Detect which cell encompasses the target text, then output its (X, Y) center coordinate. 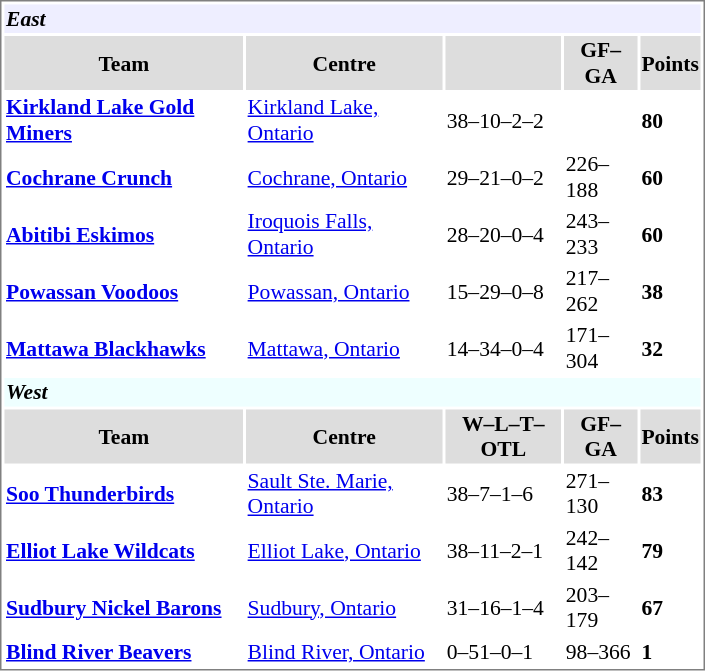
31–16–1–4 (503, 607)
Cochrane Crunch (124, 177)
Mattawa Blackhawks (124, 348)
14–34–0–4 (503, 348)
15–29–0–8 (503, 291)
Powassan Voodoos (124, 291)
171–304 (600, 348)
Powassan, Ontario (344, 291)
Abitibi Eskimos (124, 234)
38–7–1–6 (503, 493)
Elliot Lake, Ontario (344, 551)
Blind River, Ontario (344, 652)
Elliot Lake Wildcats (124, 551)
Mattawa, Ontario (344, 348)
226–188 (600, 177)
Kirkland Lake Gold Miners (124, 120)
38–10–2–2 (503, 120)
0–51–0–1 (503, 652)
Sudbury, Ontario (344, 607)
79 (670, 551)
83 (670, 493)
38–11–2–1 (503, 551)
38 (670, 291)
29–21–0–2 (503, 177)
243–233 (600, 234)
28–20–0–4 (503, 234)
W–L–T–OTL (503, 437)
Kirkland Lake, Ontario (344, 120)
West (352, 392)
East (352, 18)
67 (670, 607)
217–262 (600, 291)
Sudbury Nickel Barons (124, 607)
Cochrane, Ontario (344, 177)
98–366 (600, 652)
203–179 (600, 607)
Soo Thunderbirds (124, 493)
242–142 (600, 551)
80 (670, 120)
Iroquois Falls, Ontario (344, 234)
271–130 (600, 493)
1 (670, 652)
32 (670, 348)
Sault Ste. Marie, Ontario (344, 493)
Blind River Beavers (124, 652)
